Provide the [X, Y] coordinate of the cell's center where the given text is located.  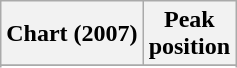
Chart (2007) [72, 34]
Peakposition [189, 34]
